Scan for the cell matching the given text and deliver its [x, y] coordinate at center. 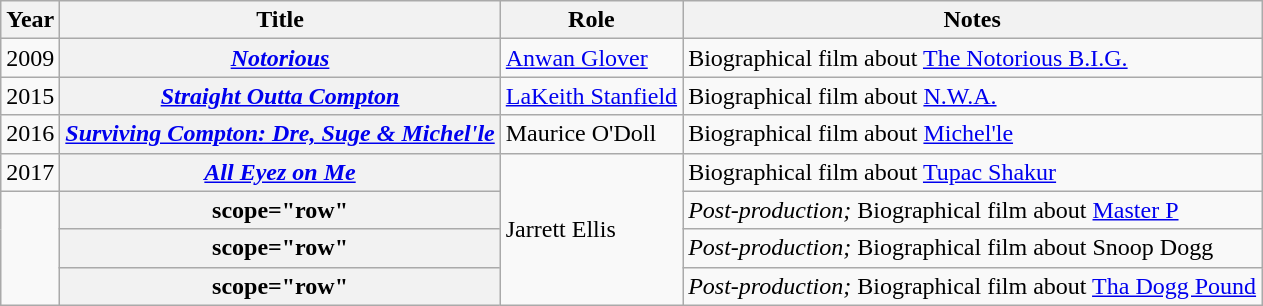
Notes [972, 20]
Post-production; Biographical film about Tha Dogg Pound [972, 286]
2015 [30, 96]
Jarrett Ellis [591, 229]
Anwan Glover [591, 58]
Straight Outta Compton [280, 96]
Notorious [280, 58]
Surviving Compton: Dre, Suge & Michel'le [280, 134]
Biographical film about The Notorious B.I.G. [972, 58]
Post-production; Biographical film about Snoop Dogg [972, 248]
Post-production; Biographical film about Master P [972, 210]
2009 [30, 58]
Biographical film about N.W.A. [972, 96]
2016 [30, 134]
LaKeith Stanfield [591, 96]
Title [280, 20]
Biographical film about Michel'le [972, 134]
2017 [30, 172]
All Eyez on Me [280, 172]
Role [591, 20]
Year [30, 20]
Maurice O'Doll [591, 134]
Biographical film about Tupac Shakur [972, 172]
